Locate the cell with the specified text and output its [x, y] center coordinate. 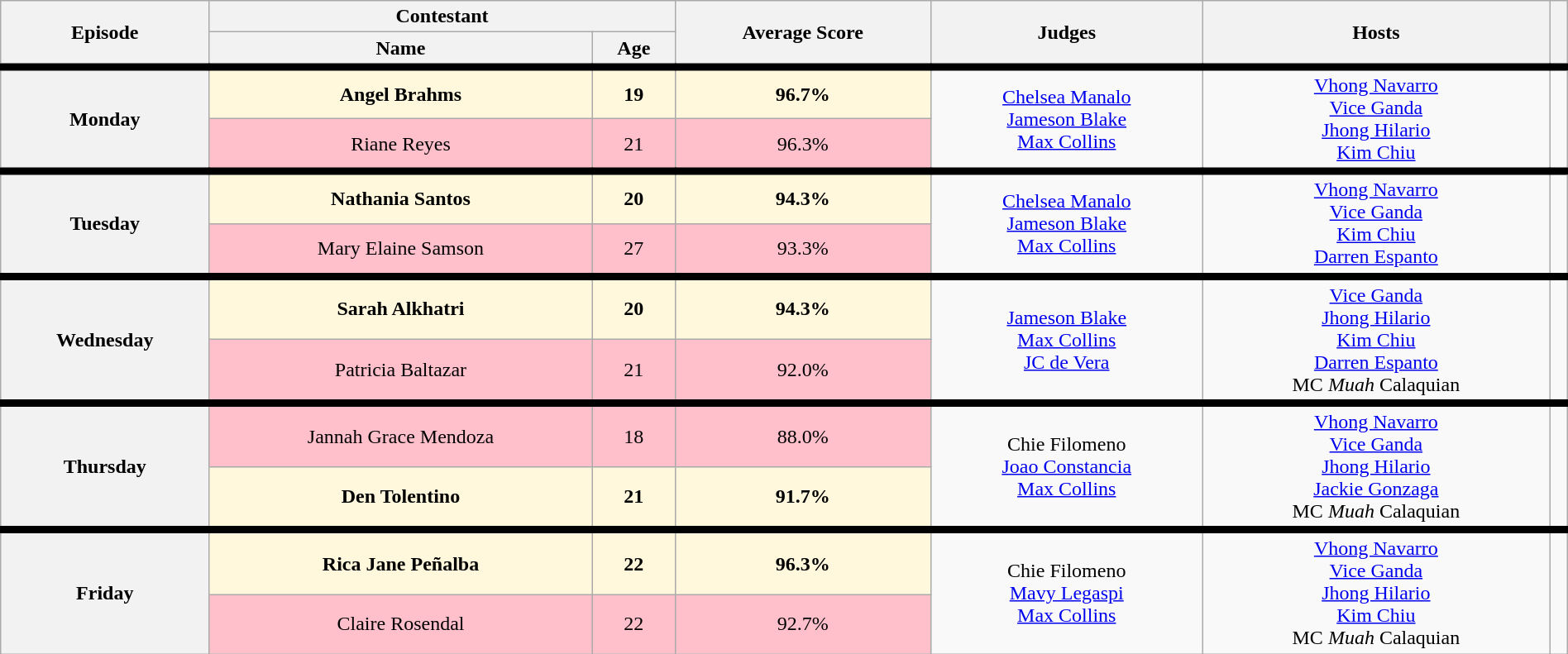
Vhong NavarroVice GandaKim ChiuDarren Espanto [1376, 223]
Jannah Grace Mendoza [401, 435]
Vice GandaJhong HilarioKim ChiuDarren EspantoMC Muah Calaquian [1376, 340]
Vhong NavarroVice GandaJhong HilarioJackie GonzagaMC Muah Calaquian [1376, 466]
Wednesday [105, 340]
Episode [105, 34]
Mary Elaine Samson [401, 250]
Angel Brahms [401, 93]
Claire Rosendal [401, 623]
Chie FilomenoJoao ConstanciaMax Collins [1067, 466]
Hosts [1376, 34]
Age [633, 50]
18 [633, 435]
Patricia Baltazar [401, 372]
88.0% [802, 435]
Jameson BlakeMax CollinsJC de Vera [1067, 340]
Sarah Alkhatri [401, 308]
Vhong NavarroVice GandaJhong HilarioKim ChiuMC Muah Calaquian [1376, 592]
93.3% [802, 250]
Name [401, 50]
91.7% [802, 498]
Contestant [442, 17]
Judges [1067, 34]
Den Tolentino [401, 498]
27 [633, 250]
Tuesday [105, 223]
Thursday [105, 466]
Friday [105, 592]
Chie FilomenoMavy LegaspiMax Collins [1067, 592]
Nathania Santos [401, 197]
92.7% [802, 623]
19 [633, 93]
Rica Jane Peñalba [401, 562]
96.7% [802, 93]
Average Score [802, 34]
Vhong NavarroVice GandaJhong HilarioKim Chiu [1376, 119]
Monday [105, 119]
Riane Reyes [401, 146]
92.0% [802, 372]
